Search for the cell housing the specified text and yield its [X, Y] center coordinate. 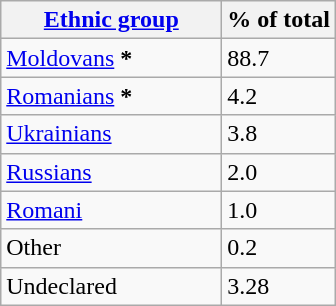
Moldovans * [112, 58]
% of total [279, 20]
Romanians * [112, 96]
Ukrainians [112, 134]
88.7 [279, 58]
Undeclared [112, 286]
Russians [112, 172]
Ethnic group [112, 20]
0.2 [279, 248]
Romani [112, 210]
1.0 [279, 210]
4.2 [279, 96]
Other [112, 248]
2.0 [279, 172]
3.28 [279, 286]
3.8 [279, 134]
